From the cell containing the given text, extract its center point as (x, y) coordinate. 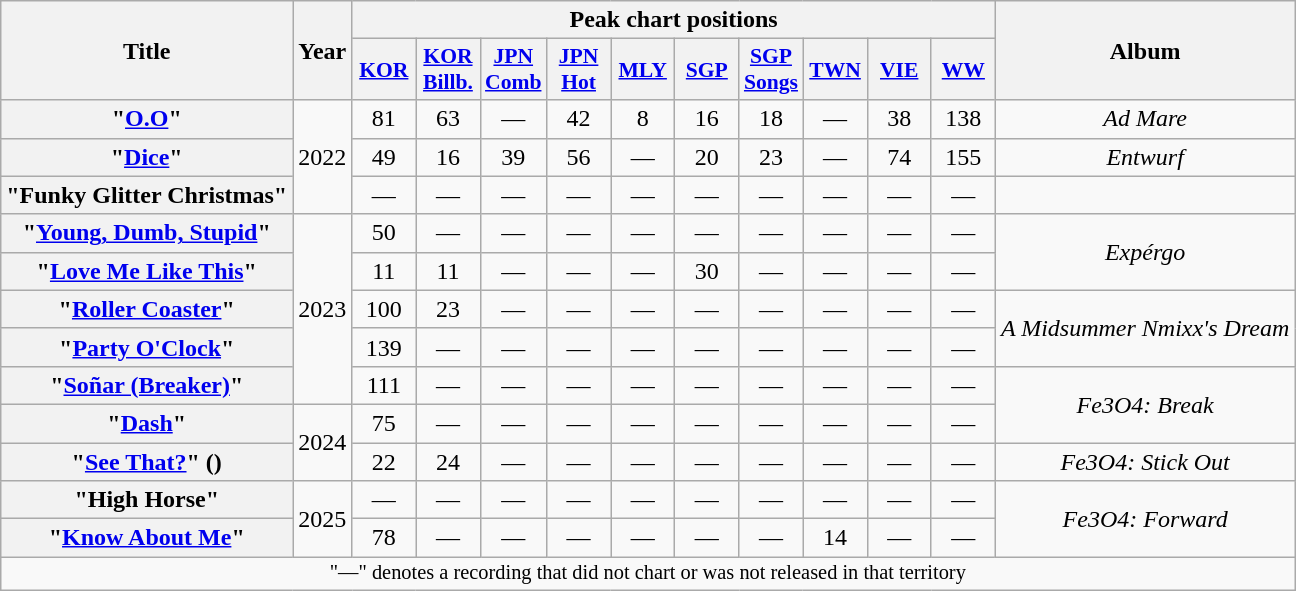
SGPSongs (771, 70)
24 (448, 461)
49 (384, 157)
8 (643, 119)
"O.O" (147, 119)
39 (514, 157)
56 (579, 157)
"High Horse" (147, 500)
"Love Me Like This" (147, 271)
14 (835, 538)
Entwurf (1145, 157)
KOR (384, 70)
"—" denotes a recording that did not chart or was not released in that territory (648, 574)
A Midsummer Nmixx's Dream (1145, 328)
VIE (899, 70)
MLY (643, 70)
30 (707, 271)
TWN (835, 70)
JPNHot (579, 70)
78 (384, 538)
2025 (322, 519)
75 (384, 423)
42 (579, 119)
WW (963, 70)
Expérgo (1145, 252)
50 (384, 233)
"Funky Glitter Christmas" (147, 195)
SGP (707, 70)
81 (384, 119)
138 (963, 119)
JPNComb (514, 70)
"Dash" (147, 423)
63 (448, 119)
"Soñar (Breaker)" (147, 385)
155 (963, 157)
2023 (322, 309)
38 (899, 119)
22 (384, 461)
Year (322, 50)
Fe3O4: Break (1145, 404)
"See That?" () (147, 461)
"Dice" (147, 157)
Album (1145, 50)
Peak chart positions (674, 20)
20 (707, 157)
2022 (322, 157)
"Roller Coaster" (147, 309)
KORBillb. (448, 70)
Ad Mare (1145, 119)
2024 (322, 442)
74 (899, 157)
18 (771, 119)
Title (147, 50)
"Young, Dumb, Stupid" (147, 233)
"Party O'Clock" (147, 347)
111 (384, 385)
Fe3O4: Forward (1145, 519)
"Know About Me" (147, 538)
100 (384, 309)
139 (384, 347)
Fe3O4: Stick Out (1145, 461)
